Detect which cell encompasses the target text, then output its (X, Y) center coordinate. 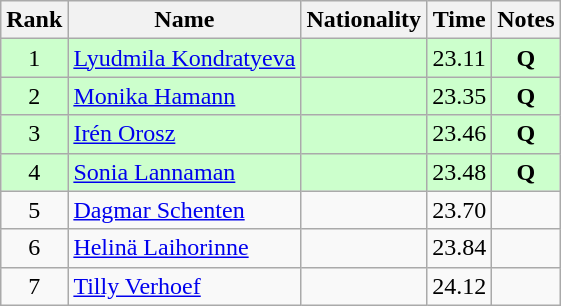
Rank (34, 20)
Irén Orosz (184, 134)
23.84 (460, 248)
Notes (526, 20)
24.12 (460, 286)
Monika Hamann (184, 96)
2 (34, 96)
3 (34, 134)
Helinä Laihorinne (184, 248)
Sonia Lannaman (184, 172)
Dagmar Schenten (184, 210)
23.46 (460, 134)
5 (34, 210)
Lyudmila Kondratyeva (184, 58)
23.70 (460, 210)
Nationality (364, 20)
Tilly Verhoef (184, 286)
Name (184, 20)
23.48 (460, 172)
1 (34, 58)
4 (34, 172)
6 (34, 248)
7 (34, 286)
23.11 (460, 58)
Time (460, 20)
23.35 (460, 96)
